Locate the cell with the specified text and output its (X, Y) center coordinate. 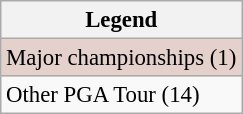
Legend (122, 20)
Other PGA Tour (14) (122, 95)
Major championships (1) (122, 58)
